Capture the cell that displays the provided text and extract its (x, y) central coordinate. 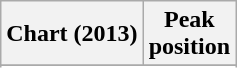
Chart (2013) (72, 34)
Peakposition (189, 34)
